Search for the cell housing the specified text and yield its (x, y) center coordinate. 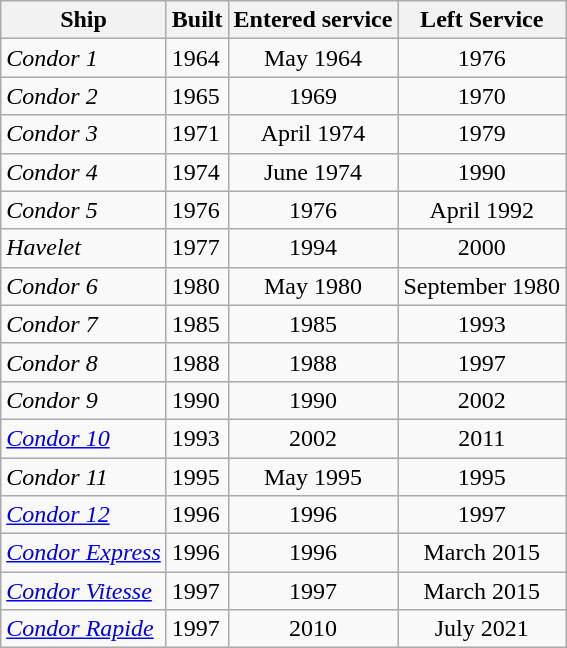
1974 (197, 172)
April 1974 (313, 134)
1977 (197, 248)
Condor 6 (84, 286)
September 1980 (482, 286)
May 1964 (313, 58)
Condor 8 (84, 362)
1969 (313, 96)
Condor 4 (84, 172)
2010 (313, 629)
Entered service (313, 20)
1994 (313, 248)
April 1992 (482, 210)
1964 (197, 58)
1965 (197, 96)
Condor Express (84, 553)
July 2021 (482, 629)
1980 (197, 286)
Condor 2 (84, 96)
Condor 9 (84, 400)
2000 (482, 248)
Condor 12 (84, 515)
Condor 3 (84, 134)
June 1974 (313, 172)
Condor Rapide (84, 629)
Condor 11 (84, 477)
1971 (197, 134)
Condor 1 (84, 58)
2011 (482, 438)
Havelet (84, 248)
Condor Vitesse (84, 591)
1970 (482, 96)
Built (197, 20)
Condor 10 (84, 438)
May 1980 (313, 286)
Left Service (482, 20)
Ship (84, 20)
Condor 5 (84, 210)
Condor 7 (84, 324)
1979 (482, 134)
May 1995 (313, 477)
